For the text-containing cell, return its midpoint in [X, Y] coordinate format. 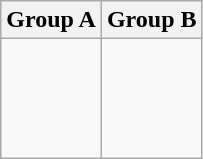
Group A [52, 20]
Group B [152, 20]
